Scan for the cell matching the given text and deliver its [x, y] coordinate at center. 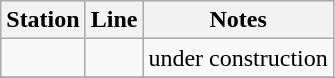
Notes [238, 20]
Line [114, 20]
under construction [238, 58]
Station [43, 20]
